Capture the cell that displays the provided text and extract its [X, Y] central coordinate. 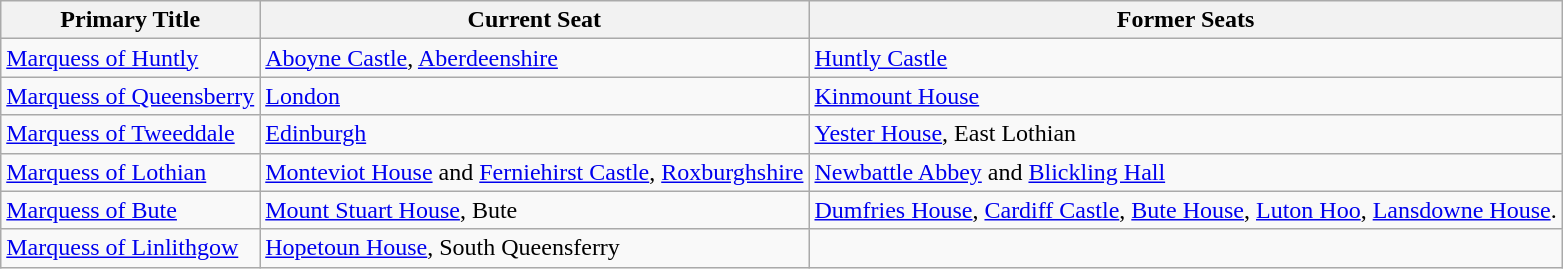
Marquess of Queensberry [130, 96]
Marquess of Bute [130, 210]
Marquess of Lothian [130, 172]
Primary Title [130, 20]
London [534, 96]
Newbattle Abbey and Blickling Hall [1186, 172]
Dumfries House, Cardiff Castle, Bute House, Luton Hoo, Lansdowne House. [1186, 210]
Yester House, East Lothian [1186, 134]
Former Seats [1186, 20]
Marquess of Linlithgow [130, 248]
Edinburgh [534, 134]
Mount Stuart House, Bute [534, 210]
Current Seat [534, 20]
Marquess of Huntly [130, 58]
Kinmount House [1186, 96]
Hopetoun House, South Queensferry [534, 248]
Monteviot House and Ferniehirst Castle, Roxburghshire [534, 172]
Aboyne Castle, Aberdeenshire [534, 58]
Huntly Castle [1186, 58]
Marquess of Tweeddale [130, 134]
